Detect which cell encompasses the target text, then output its [x, y] center coordinate. 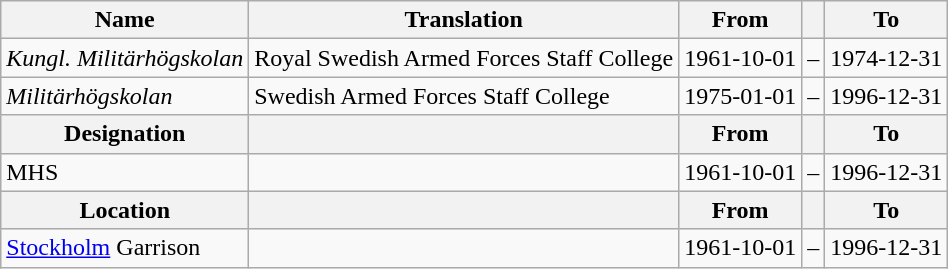
Name [125, 20]
MHS [125, 172]
1975-01-01 [740, 96]
Kungl. Militärhögskolan [125, 58]
Royal Swedish Armed Forces Staff College [464, 58]
Designation [125, 134]
Translation [464, 20]
Location [125, 210]
Stockholm Garrison [125, 248]
1974-12-31 [886, 58]
Militärhögskolan [125, 96]
Swedish Armed Forces Staff College [464, 96]
